Output the [x, y] coordinate of the center of the cell containing the given text.  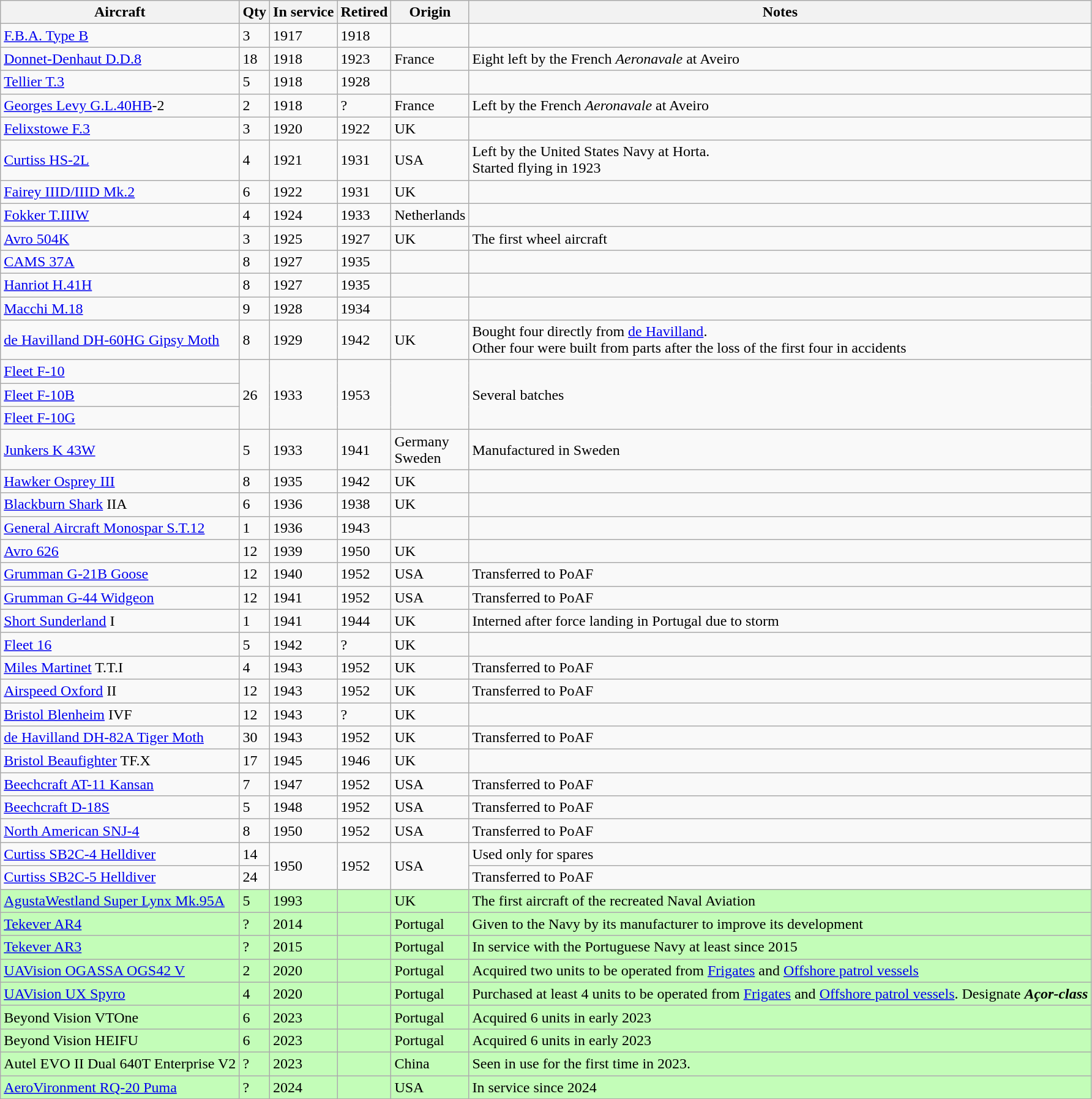
Miles Martinet T.T.I [120, 667]
18 [255, 59]
1993 [304, 901]
Blackburn Shark IIA [120, 504]
Retired [364, 12]
1934 [364, 308]
1925 [304, 238]
24 [255, 877]
Fleet F-10B [120, 395]
1924 [304, 215]
Macchi M.18 [120, 308]
Beyond Vision HEIFU [120, 1040]
Used only for spares [780, 854]
Fleet F-10G [120, 418]
Bought four directly from de Havilland.Other four were built from parts after the loss of the first four in accidents [780, 340]
Notes [780, 12]
de Havilland DH-82A Tiger Moth [120, 738]
Fleet F-10 [120, 372]
17 [255, 761]
Fleet 16 [120, 644]
2015 [304, 947]
F.B.A. Type B [120, 36]
Several batches [780, 395]
Left by the United States Navy at Horta. Started flying in 1923 [780, 160]
In service with the Portuguese Navy at least since 2015 [780, 947]
1947 [304, 784]
Left by the French Aeronavale at Aveiro [780, 105]
1946 [364, 761]
Curtiss HS-2L [120, 160]
2014 [304, 924]
AeroVironment RQ-20 Puma [120, 1087]
Beechcraft AT-11 Kansan [120, 784]
1920 [304, 129]
Aircraft [120, 12]
Avro 626 [120, 551]
1944 [364, 621]
Beechcraft D-18S [120, 808]
UAVision UX Spyro [120, 994]
Given to the Navy by its manufacturer to improve its development [780, 924]
Airspeed Oxford II [120, 691]
Tekever AR3 [120, 947]
Hanriot H.41H [120, 285]
Junkers K 43W [120, 449]
7 [255, 784]
14 [255, 854]
Avro 504K [120, 238]
Seen in use for the first time in 2023. [780, 1063]
30 [255, 738]
UAVision OGASSA OGS42 V [120, 970]
9 [255, 308]
Fairey IIID/IIID Mk.2 [120, 192]
1939 [304, 551]
1923 [364, 59]
1948 [304, 808]
Purchased at least 4 units to be operated from Frigates and Offshore patrol vessels. Designate Açor-class [780, 994]
Eight left by the French Aeronavale at Aveiro [780, 59]
China [430, 1063]
CAMS 37A [120, 261]
Fokker T.IIIW [120, 215]
North American SNJ-4 [120, 831]
Netherlands [430, 215]
Georges Levy G.L.40HB-2 [120, 105]
Tekever AR4 [120, 924]
Origin [430, 12]
26 [255, 395]
1940 [304, 574]
Bristol Blenheim IVF [120, 715]
Curtiss SB2C-5 Helldiver [120, 877]
The first aircraft of the recreated Naval Aviation [780, 901]
Autel EVO II Dual 640T Enterprise V2 [120, 1063]
Tellier T.3 [120, 82]
Beyond Vision VTOne [120, 1017]
1921 [304, 160]
Hawker Osprey III [120, 481]
1929 [304, 340]
Donnet-Denhaut D.D.8 [120, 59]
Felixstowe F.3 [120, 129]
The first wheel aircraft [780, 238]
Acquired two units to be operated from Frigates and Offshore patrol vessels [780, 970]
de Havilland DH-60HG Gipsy Moth [120, 340]
Short Sunderland I [120, 621]
In service [304, 12]
Qty [255, 12]
GermanySweden [430, 449]
1938 [364, 504]
Manufactured in Sweden [780, 449]
Interned after force landing in Portugal due to storm [780, 621]
1953 [364, 395]
In service since 2024 [780, 1087]
Curtiss SB2C-4 Helldiver [120, 854]
Grumman G-44 Widgeon [120, 598]
1945 [304, 761]
Grumman G-21B Goose [120, 574]
1917 [304, 36]
Bristol Beaufighter TF.X [120, 761]
General Aircraft Monospar S.T.12 [120, 528]
2024 [304, 1087]
AgustaWestland Super Lynx Mk.95A [120, 901]
